Return the (x, y) coordinate for the center point of the cell that contains the specified text.  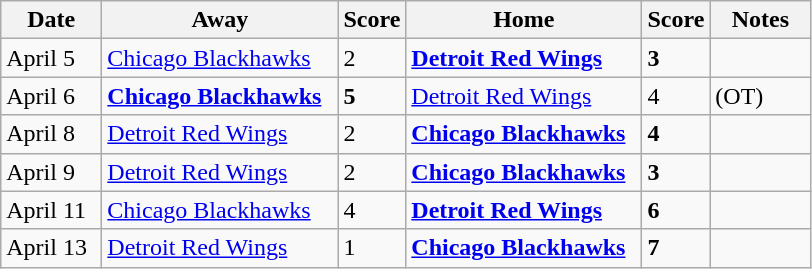
April 9 (52, 172)
Notes (760, 20)
Home (524, 20)
6 (676, 210)
April 11 (52, 210)
5 (372, 96)
1 (372, 248)
April 13 (52, 248)
Away (220, 20)
April 6 (52, 96)
(OT) (760, 96)
April 8 (52, 134)
April 5 (52, 58)
7 (676, 248)
Date (52, 20)
